Scan for the cell matching the given text and deliver its (X, Y) coordinate at center. 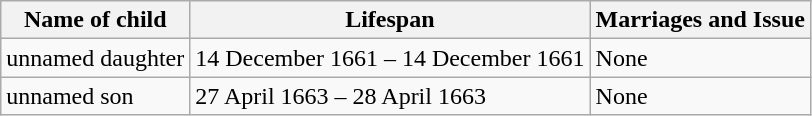
14 December 1661 – 14 December 1661 (390, 58)
unnamed son (96, 96)
Name of child (96, 20)
unnamed daughter (96, 58)
Marriages and Issue (700, 20)
Lifespan (390, 20)
27 April 1663 – 28 April 1663 (390, 96)
